Determine the (X, Y) coordinate at the center of the cell enclosing the given text.  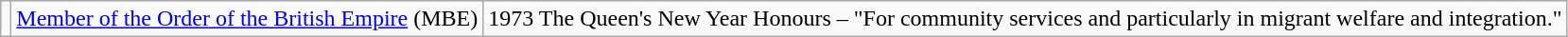
Member of the Order of the British Empire (MBE) (248, 19)
1973 The Queen's New Year Honours – "For community services and particularly in migrant welfare and integration." (1025, 19)
